Capture the cell that displays the provided text and extract its (x, y) central coordinate. 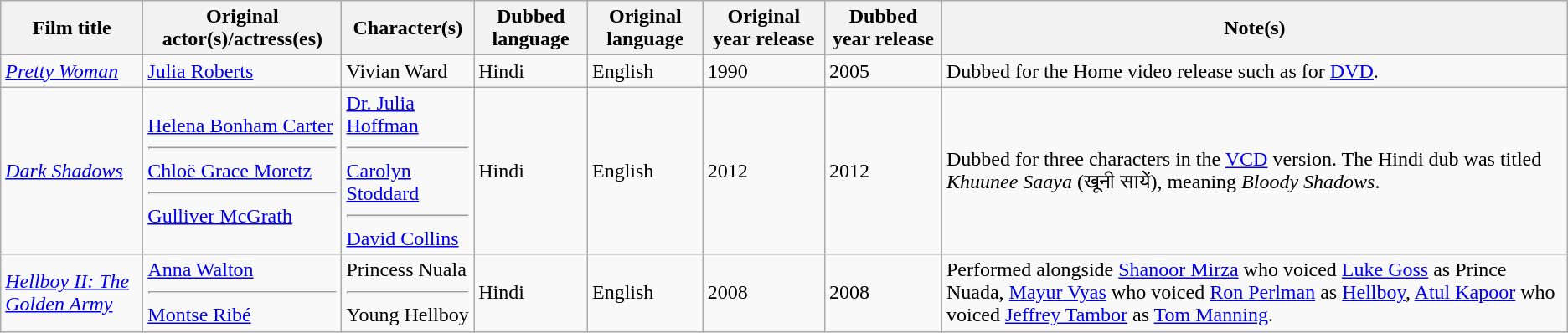
Character(s) (408, 28)
Dr. Julia Hoffman Carolyn Stoddard David Collins (408, 171)
1990 (764, 71)
Julia Roberts (243, 71)
Original actor(s)/actress(es) (243, 28)
Helena Bonham Carter Chloë Grace Moretz Gulliver McGrath (243, 171)
Anna Walton Montse Ribé (243, 293)
Dubbed year release (883, 28)
Original year release (764, 28)
Pretty Woman (72, 71)
Dubbed for the Home video release such as for DVD. (1255, 71)
Dubbed language (531, 28)
Princess Nuala Young Hellboy (408, 293)
Vivian Ward (408, 71)
Dubbed for three characters in the VCD version. The Hindi dub was titled Khuunee Saaya (खूनी सायें), meaning Bloody Shadows. (1255, 171)
2005 (883, 71)
Dark Shadows (72, 171)
Original language (645, 28)
Film title (72, 28)
Note(s) (1255, 28)
Hellboy II: The Golden Army (72, 293)
